Detect which cell encompasses the target text, then output its (X, Y) center coordinate. 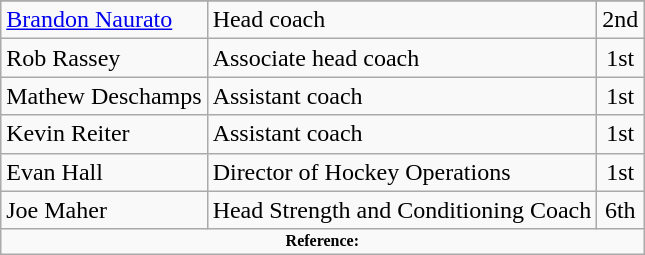
Brandon Naurato (104, 20)
Director of Hockey Operations (402, 172)
Head Strength and Conditioning Coach (402, 210)
Reference: (322, 241)
2nd (620, 20)
Associate head coach (402, 58)
Mathew Deschamps (104, 96)
Kevin Reiter (104, 134)
Evan Hall (104, 172)
6th (620, 210)
Rob Rassey (104, 58)
Joe Maher (104, 210)
Head coach (402, 20)
